Return the [x, y] coordinate for the center point of the cell that contains the specified text.  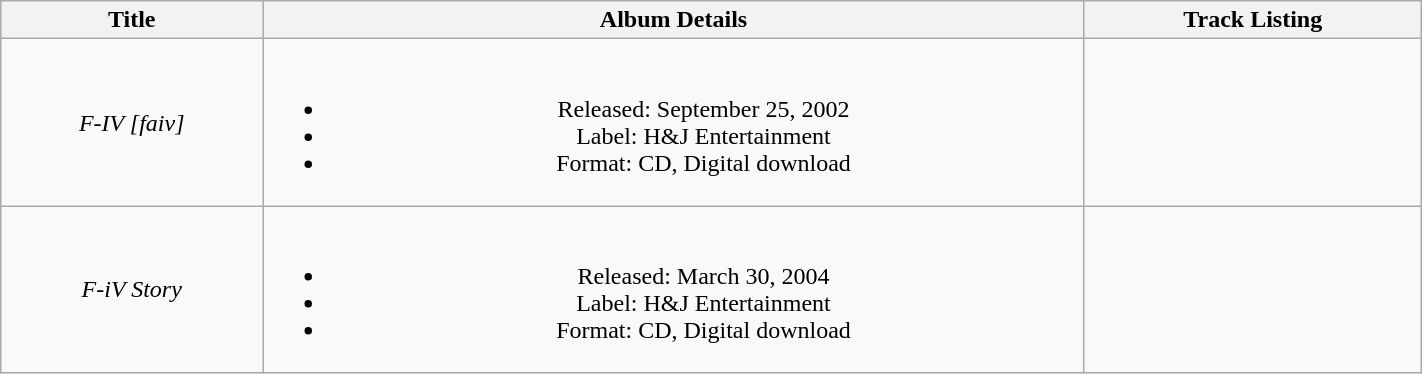
Album Details [674, 20]
F-IV [faiv] [132, 122]
Released: September 25, 2002Label: H&J EntertainmentFormat: CD, Digital download [674, 122]
F-iV Story [132, 290]
Released: March 30, 2004Label: H&J EntertainmentFormat: CD, Digital download [674, 290]
Track Listing [1252, 20]
Title [132, 20]
